Output the [X, Y] coordinate of the center of the cell containing the given text.  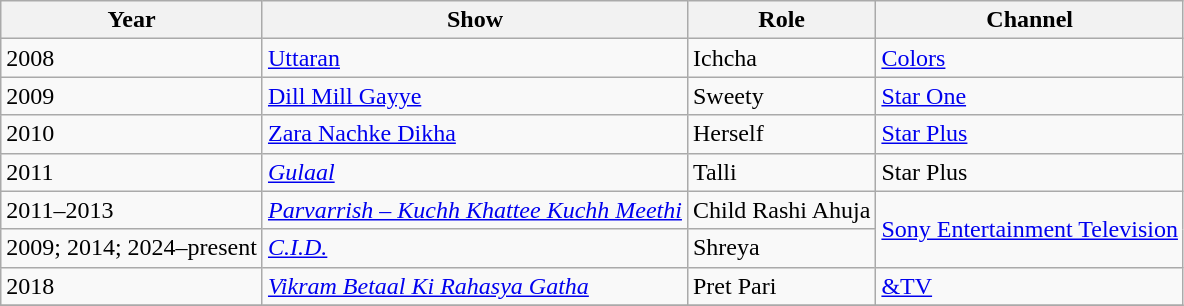
Colors [1030, 58]
C.I.D. [474, 248]
2009; 2014; 2024–present [132, 248]
Uttaran [474, 58]
Talli [781, 172]
Show [474, 20]
Role [781, 20]
Sweety [781, 96]
Year [132, 20]
Sony Entertainment Television [1030, 229]
Herself [781, 134]
Shreya [781, 248]
Dill Mill Gayye [474, 96]
Parvarrish – Kuchh Khattee Kuchh Meethi [474, 210]
Channel [1030, 20]
2011–2013 [132, 210]
2018 [132, 286]
Ichcha [781, 58]
2010 [132, 134]
Pret Pari [781, 286]
2009 [132, 96]
Zara Nachke Dikha [474, 134]
Gulaal [474, 172]
Star One [1030, 96]
Vikram Betaal Ki Rahasya Gatha [474, 286]
&TV [1030, 286]
2008 [132, 58]
2011 [132, 172]
Child Rashi Ahuja [781, 210]
